Capture the cell that displays the provided text and extract its (x, y) central coordinate. 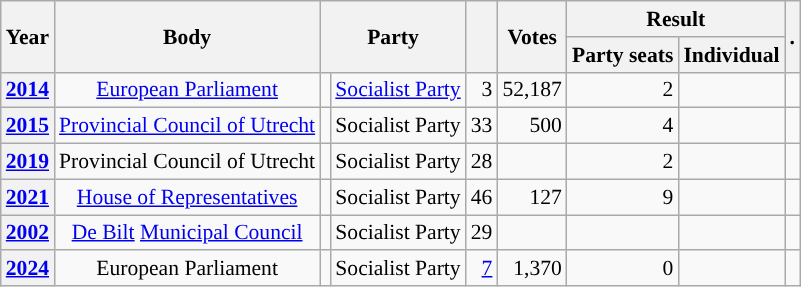
0 (622, 269)
9 (622, 197)
52,187 (532, 90)
7 (482, 269)
2014 (28, 90)
Body (187, 36)
Party (393, 36)
Year (28, 36)
2015 (28, 126)
2021 (28, 197)
De Bilt Municipal Council (187, 233)
Party seats (622, 55)
2024 (28, 269)
46 (482, 197)
28 (482, 162)
4 (622, 126)
127 (532, 197)
House of Representatives (187, 197)
3 (482, 90)
29 (482, 233)
1,370 (532, 269)
. (792, 36)
2002 (28, 233)
2019 (28, 162)
Votes (532, 36)
Result (676, 19)
Individual (731, 55)
500 (532, 126)
33 (482, 126)
